Locate the cell with the specified text and output its (X, Y) center coordinate. 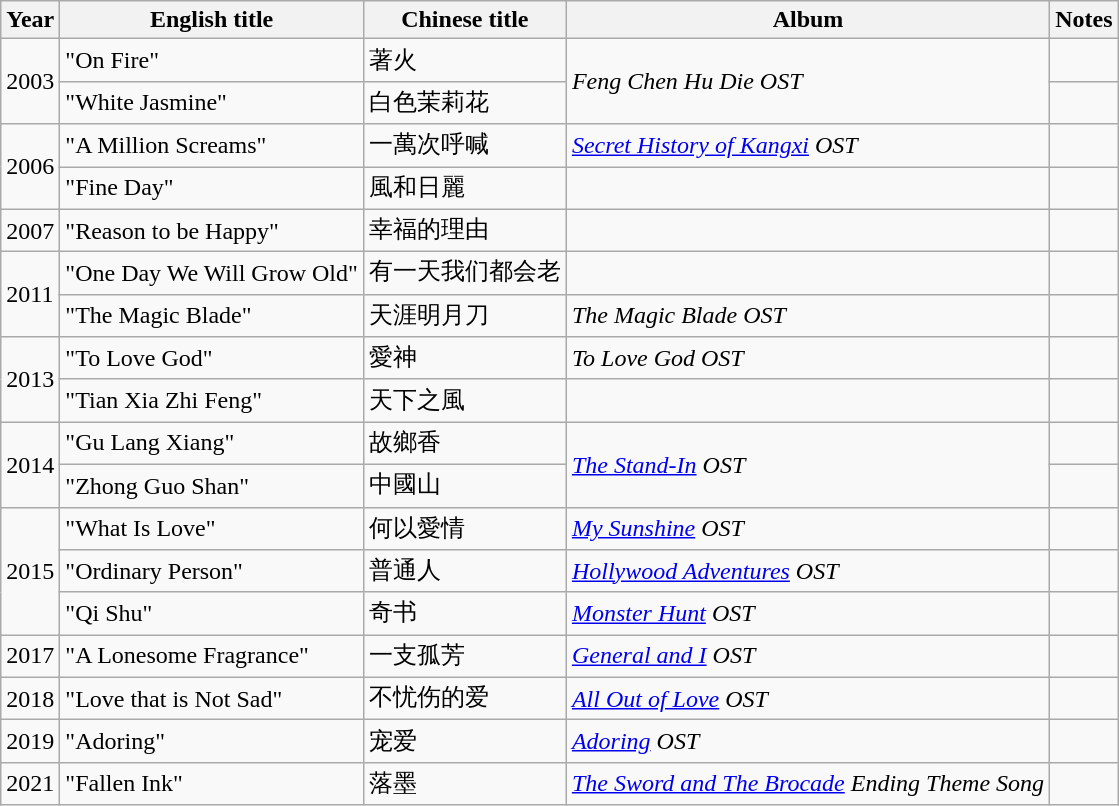
English title (212, 20)
My Sunshine OST (808, 528)
2011 (30, 294)
"On Fire" (212, 60)
普通人 (464, 572)
天涯明月刀 (464, 316)
中國山 (464, 486)
"White Jasmine" (212, 102)
The Stand-In OST (808, 464)
The Sword and The Brocade Ending Theme Song (808, 784)
白色茉莉花 (464, 102)
著火 (464, 60)
2003 (30, 82)
2013 (30, 380)
The Magic Blade OST (808, 316)
故鄉香 (464, 444)
2014 (30, 464)
"A Million Screams" (212, 146)
Secret History of Kangxi OST (808, 146)
"Zhong Guo Shan" (212, 486)
天下之風 (464, 400)
一支孤芳 (464, 656)
"Gu Lang Xiang" (212, 444)
2017 (30, 656)
Feng Chen Hu Die OST (808, 82)
何以愛情 (464, 528)
幸福的理由 (464, 230)
2018 (30, 698)
"Tian Xia Zhi Feng" (212, 400)
Adoring OST (808, 742)
"Ordinary Person" (212, 572)
General and I OST (808, 656)
"Qi Shu" (212, 614)
落墨 (464, 784)
"Fine Day" (212, 188)
"One Day We Will Grow Old" (212, 274)
"Fallen Ink" (212, 784)
"Love that is Not Sad" (212, 698)
"To Love God" (212, 358)
Year (30, 20)
一萬次呼喊 (464, 146)
Hollywood Adventures OST (808, 572)
風和日麗 (464, 188)
2007 (30, 230)
2019 (30, 742)
有一天我们都会老 (464, 274)
"A Lonesome Fragrance" (212, 656)
愛神 (464, 358)
"What Is Love" (212, 528)
"The Magic Blade" (212, 316)
Album (808, 20)
"Adoring" (212, 742)
2021 (30, 784)
Chinese title (464, 20)
To Love God OST (808, 358)
奇书 (464, 614)
不忧伤的爱 (464, 698)
宠爱 (464, 742)
2015 (30, 571)
2006 (30, 166)
All Out of Love OST (808, 698)
"Reason to be Happy" (212, 230)
Monster Hunt OST (808, 614)
Notes (1084, 20)
